Provide the (X, Y) coordinate of the cell's center where the given text is located.  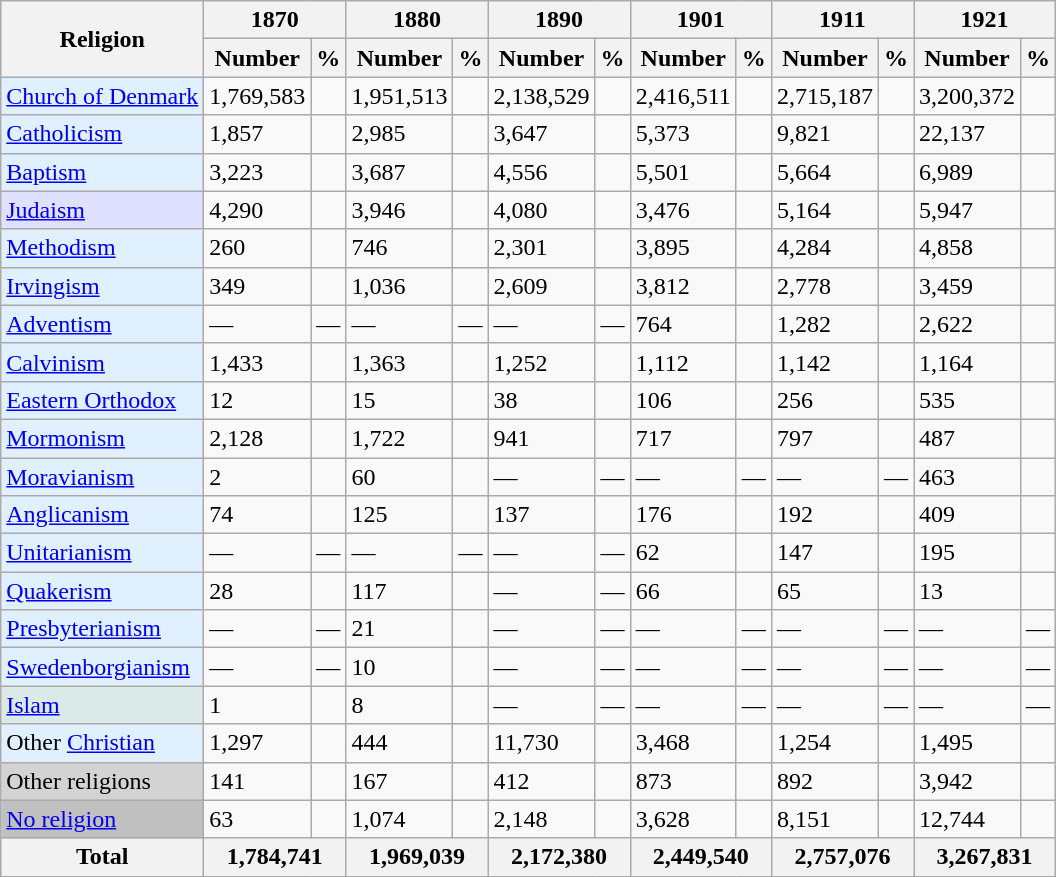
21 (400, 629)
11,730 (542, 743)
Irvingism (102, 286)
487 (968, 438)
Other religions (102, 781)
117 (400, 591)
3,628 (683, 819)
1 (258, 705)
6,989 (968, 172)
137 (542, 515)
3,946 (400, 210)
Religion (102, 39)
1901 (700, 20)
3,647 (542, 134)
Anglicanism (102, 515)
Baptism (102, 172)
3,942 (968, 781)
No religion (102, 819)
4,284 (824, 248)
1911 (842, 20)
5,501 (683, 172)
444 (400, 743)
2,622 (968, 324)
Mormonism (102, 438)
764 (683, 324)
9,821 (824, 134)
2,757,076 (842, 857)
892 (824, 781)
2,985 (400, 134)
3,895 (683, 248)
5,947 (968, 210)
15 (400, 400)
1,074 (400, 819)
Total (102, 857)
13 (968, 591)
28 (258, 591)
2,138,529 (542, 96)
1,112 (683, 362)
260 (258, 248)
2,416,511 (683, 96)
1880 (417, 20)
66 (683, 591)
717 (683, 438)
8 (400, 705)
Presbyterianism (102, 629)
176 (683, 515)
Moravianism (102, 477)
797 (824, 438)
4,290 (258, 210)
1,282 (824, 324)
3,687 (400, 172)
Swedenborgianism (102, 667)
4,556 (542, 172)
4,080 (542, 210)
2,449,540 (700, 857)
Eastern Orthodox (102, 400)
941 (542, 438)
2 (258, 477)
1,784,741 (275, 857)
1,951,513 (400, 96)
12 (258, 400)
Adventism (102, 324)
2,301 (542, 248)
1870 (275, 20)
3,476 (683, 210)
1,164 (968, 362)
746 (400, 248)
1,252 (542, 362)
Other Christian (102, 743)
2,715,187 (824, 96)
2,778 (824, 286)
Unitarianism (102, 553)
535 (968, 400)
12,744 (968, 819)
3,459 (968, 286)
2,172,380 (559, 857)
1,769,583 (258, 96)
2,148 (542, 819)
349 (258, 286)
4,858 (968, 248)
195 (968, 553)
192 (824, 515)
1,297 (258, 743)
5,664 (824, 172)
1,433 (258, 362)
62 (683, 553)
1,495 (968, 743)
3,468 (683, 743)
873 (683, 781)
Calvinism (102, 362)
463 (968, 477)
5,373 (683, 134)
1,857 (258, 134)
65 (824, 591)
1,036 (400, 286)
256 (824, 400)
Islam (102, 705)
Church of Denmark (102, 96)
3,812 (683, 286)
1,254 (824, 743)
1921 (985, 20)
8,151 (824, 819)
1,722 (400, 438)
2,128 (258, 438)
22,137 (968, 134)
Catholicism (102, 134)
106 (683, 400)
1,969,039 (417, 857)
38 (542, 400)
Quakerism (102, 591)
167 (400, 781)
2,609 (542, 286)
10 (400, 667)
3,200,372 (968, 96)
125 (400, 515)
5,164 (824, 210)
74 (258, 515)
1,142 (824, 362)
412 (542, 781)
147 (824, 553)
409 (968, 515)
60 (400, 477)
3,223 (258, 172)
141 (258, 781)
1890 (559, 20)
Judaism (102, 210)
1,363 (400, 362)
3,267,831 (985, 857)
63 (258, 819)
Methodism (102, 248)
